Extract the [X, Y] coordinate from the center of the cell holding the provided text.  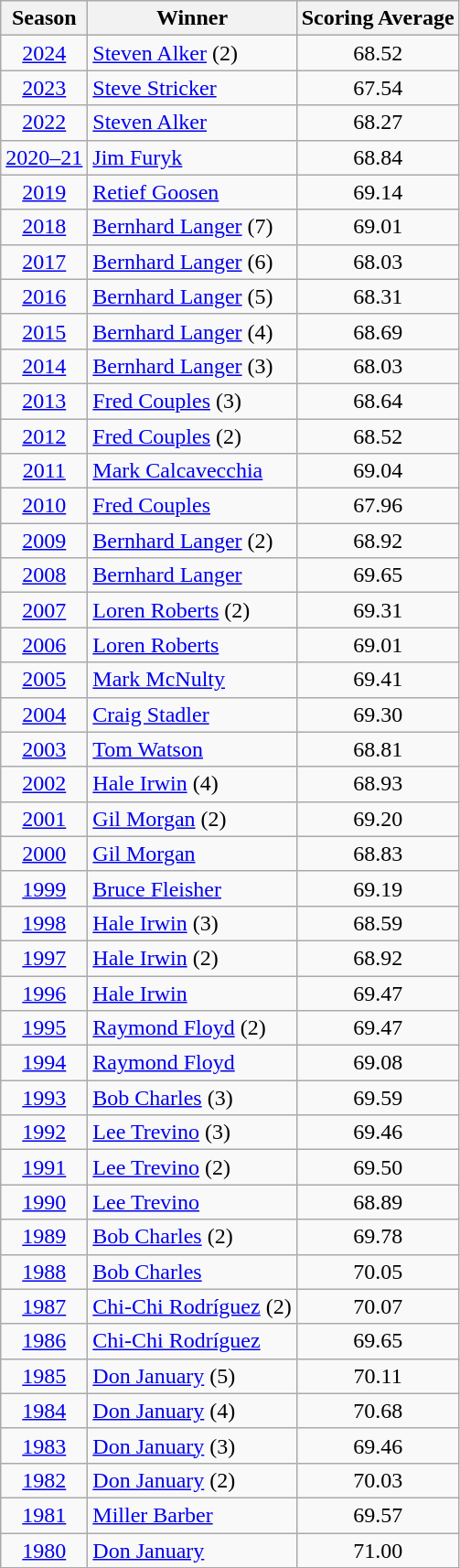
Loren Roberts [192, 645]
Hale Irwin (2) [192, 958]
2009 [44, 541]
Bruce Fleisher [192, 888]
2019 [44, 192]
2000 [44, 854]
68.84 [378, 157]
2003 [44, 749]
69.41 [378, 680]
2015 [44, 331]
Chi-Chi Rodríguez [192, 1341]
69.04 [378, 471]
2005 [44, 680]
1991 [44, 1167]
1984 [44, 1411]
67.96 [378, 506]
Hale Irwin (3) [192, 923]
1987 [44, 1306]
2006 [44, 645]
69.57 [378, 1515]
68.81 [378, 749]
Raymond Floyd (2) [192, 1028]
70.11 [378, 1376]
1990 [44, 1202]
Bernhard Langer (4) [192, 331]
Tom Watson [192, 749]
Bob Charles (2) [192, 1237]
68.69 [378, 331]
70.68 [378, 1411]
69.50 [378, 1167]
69.30 [378, 714]
68.31 [378, 296]
68.64 [378, 401]
70.05 [378, 1272]
Winner [192, 18]
69.31 [378, 610]
1980 [44, 1551]
Craig Stadler [192, 714]
1997 [44, 958]
Bernhard Langer (2) [192, 541]
Bernhard Langer (7) [192, 227]
Jim Furyk [192, 157]
2010 [44, 506]
67.54 [378, 88]
2008 [44, 575]
69.20 [378, 819]
Gil Morgan [192, 854]
1981 [44, 1515]
1989 [44, 1237]
71.00 [378, 1551]
Bernhard Langer (5) [192, 296]
Bernhard Langer (6) [192, 262]
Steve Stricker [192, 88]
1985 [44, 1376]
Gil Morgan (2) [192, 819]
Bob Charles [192, 1272]
Hale Irwin [192, 993]
2004 [44, 714]
69.08 [378, 1063]
2002 [44, 784]
68.59 [378, 923]
Fred Couples [192, 506]
2007 [44, 610]
Don January [192, 1551]
Lee Trevino [192, 1202]
Chi-Chi Rodríguez (2) [192, 1306]
70.07 [378, 1306]
2022 [44, 123]
Don January (3) [192, 1445]
2001 [44, 819]
1999 [44, 888]
69.78 [378, 1237]
Raymond Floyd [192, 1063]
Bob Charles (3) [192, 1098]
1982 [44, 1480]
68.89 [378, 1202]
2023 [44, 88]
2020–21 [44, 157]
70.03 [378, 1480]
Hale Irwin (4) [192, 784]
Season [44, 18]
69.14 [378, 192]
1986 [44, 1341]
1996 [44, 993]
1983 [44, 1445]
Mark McNulty [192, 680]
Fred Couples (2) [192, 436]
Lee Trevino (3) [192, 1133]
69.59 [378, 1098]
Bernhard Langer (3) [192, 366]
Retief Goosen [192, 192]
68.27 [378, 123]
2014 [44, 366]
2018 [44, 227]
2012 [44, 436]
Fred Couples (3) [192, 401]
2024 [44, 53]
68.93 [378, 784]
Steven Alker [192, 123]
1988 [44, 1272]
2011 [44, 471]
Don January (2) [192, 1480]
1995 [44, 1028]
1994 [44, 1063]
Steven Alker (2) [192, 53]
1992 [44, 1133]
Bernhard Langer [192, 575]
2016 [44, 296]
Loren Roberts (2) [192, 610]
Don January (4) [192, 1411]
Scoring Average [378, 18]
68.83 [378, 854]
Don January (5) [192, 1376]
2013 [44, 401]
1993 [44, 1098]
1998 [44, 923]
69.19 [378, 888]
Lee Trevino (2) [192, 1167]
2017 [44, 262]
Miller Barber [192, 1515]
Mark Calcavecchia [192, 471]
